Locate the cell with the specified text and output its [X, Y] center coordinate. 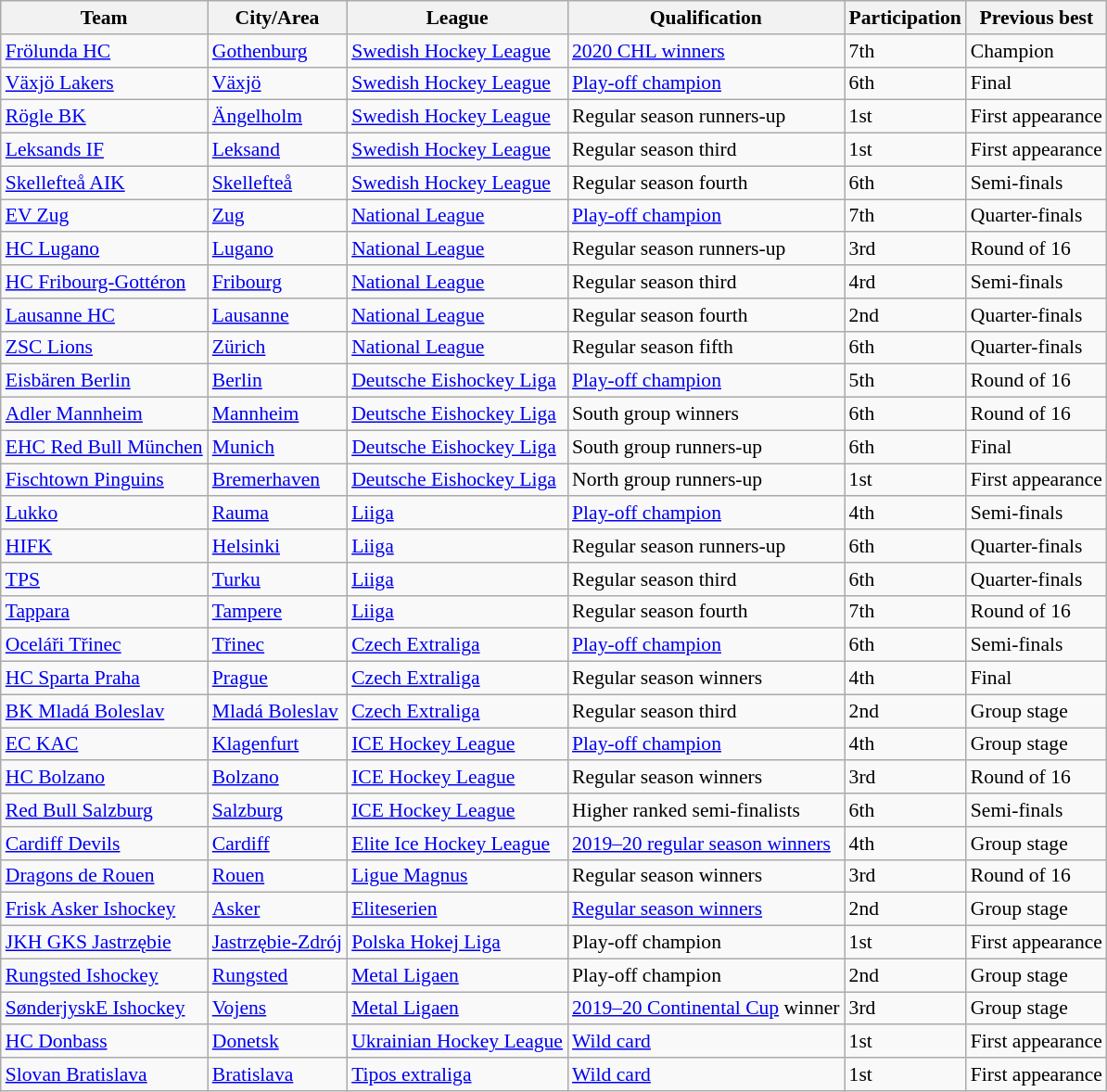
Rungsted [277, 975]
Leksand [277, 150]
HC Donbass [104, 1042]
Mladá Boleslav [277, 711]
Skellefteå AIK [104, 183]
Bratislava [277, 1074]
Växjö [277, 83]
South group winners [706, 414]
Prague [277, 679]
Skellefteå [277, 183]
Berlin [277, 381]
Rögle BK [104, 117]
Adler Mannheim [104, 414]
5th [905, 381]
Ängelholm [277, 117]
Bremerhaven [277, 480]
Eliteserien [457, 909]
Bolzano [277, 778]
Oceláři Třinec [104, 645]
HIFK [104, 546]
Slovan Bratislava [104, 1074]
Gothenburg [277, 51]
ZSC Lions [104, 348]
Fribourg [277, 282]
HC Sparta Praha [104, 679]
Salzburg [277, 810]
Champion [1037, 51]
South group runners-up [706, 447]
Cardiff Devils [104, 844]
Frölunda HC [104, 51]
2019–20 regular season winners [706, 844]
Rouen [277, 876]
Rauma [277, 514]
Zug [277, 216]
Elite Ice Hockey League [457, 844]
Qualification [706, 18]
HC Bolzano [104, 778]
Ukrainian Hockey League [457, 1042]
Turku [277, 579]
Växjö Lakers [104, 83]
EV Zug [104, 216]
Previous best [1037, 18]
Polska Hokej Liga [457, 943]
Lugano [277, 249]
Helsinki [277, 546]
2019–20 Continental Cup winner [706, 1009]
TPS [104, 579]
4rd [905, 282]
North group runners-up [706, 480]
HC Fribourg-Gottéron [104, 282]
Vojens [277, 1009]
Lausanne [277, 315]
Higher ranked semi-finalists [706, 810]
JKH GKS Jastrzębie [104, 943]
Eisbären Berlin [104, 381]
Tampere [277, 612]
SønderjyskE Ishockey [104, 1009]
Dragons de Rouen [104, 876]
Regular season fifth [706, 348]
Klagenfurt [277, 744]
Asker [277, 909]
Mannheim [277, 414]
Zürich [277, 348]
2020 CHL winners [706, 51]
Frisk Asker Ishockey [104, 909]
Lukko [104, 514]
Tipos extraliga [457, 1074]
Jastrzębie-Zdrój [277, 943]
EC KAC [104, 744]
Třinec [277, 645]
Ligue Magnus [457, 876]
EHC Red Bull München [104, 447]
Lausanne HC [104, 315]
BK Mladá Boleslav [104, 711]
Rungsted Ishockey [104, 975]
Fischtown Pinguins [104, 480]
City/Area [277, 18]
Red Bull Salzburg [104, 810]
Leksands IF [104, 150]
Donetsk [277, 1042]
Participation [905, 18]
Munich [277, 447]
Cardiff [277, 844]
League [457, 18]
Tappara [104, 612]
HC Lugano [104, 249]
Team [104, 18]
